Scan for the cell matching the given text and deliver its [X, Y] coordinate at center. 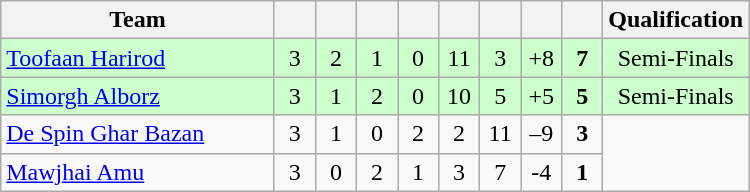
De Spin Ghar Bazan [138, 134]
Mawjhai Amu [138, 172]
Toofaan Harirod [138, 58]
Simorgh Alborz [138, 96]
Team [138, 20]
-4 [542, 172]
–9 [542, 134]
10 [460, 96]
Qualification [676, 20]
+8 [542, 58]
+5 [542, 96]
